Determine the [X, Y] coordinate at the center of the cell enclosing the given text.  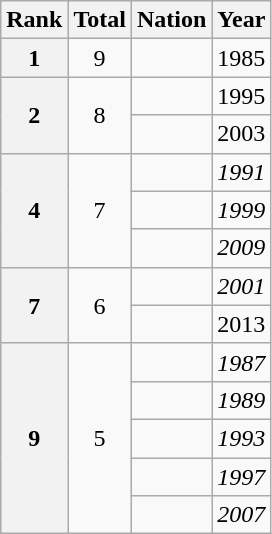
Total [100, 20]
6 [100, 305]
1995 [242, 96]
2001 [242, 286]
1 [34, 58]
1997 [242, 477]
2003 [242, 134]
1993 [242, 438]
1989 [242, 400]
2 [34, 115]
1987 [242, 362]
8 [100, 115]
Year [242, 20]
Nation [171, 20]
2009 [242, 248]
1985 [242, 58]
4 [34, 210]
5 [100, 438]
2007 [242, 515]
1991 [242, 172]
Rank [34, 20]
2013 [242, 324]
1999 [242, 210]
